Return (X, Y) of the center of cell containing provided text 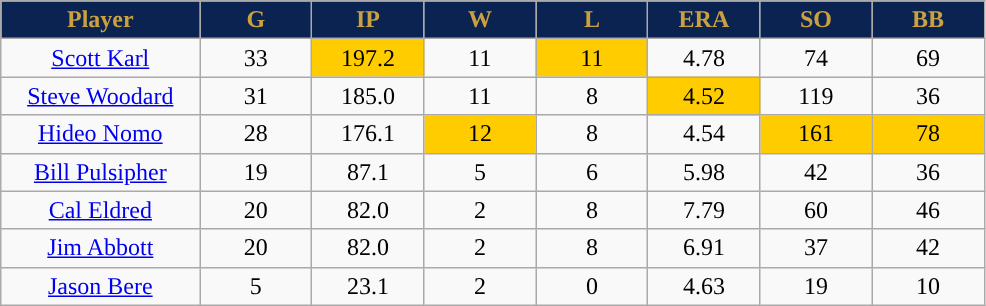
185.0 (368, 96)
12 (480, 134)
31 (256, 96)
4.63 (704, 286)
23.1 (368, 286)
G (256, 20)
161 (816, 134)
119 (816, 96)
SO (816, 20)
Bill Pulsipher (100, 172)
Cal Eldred (100, 210)
Scott Karl (100, 58)
L (592, 20)
Jason Bere (100, 286)
28 (256, 134)
Steve Woodard (100, 96)
46 (928, 210)
33 (256, 58)
ERA (704, 20)
BB (928, 20)
6 (592, 172)
87.1 (368, 172)
4.54 (704, 134)
4.78 (704, 58)
5.98 (704, 172)
6.91 (704, 248)
Player (100, 20)
4.52 (704, 96)
10 (928, 286)
74 (816, 58)
176.1 (368, 134)
69 (928, 58)
197.2 (368, 58)
IP (368, 20)
60 (816, 210)
W (480, 20)
37 (816, 248)
0 (592, 286)
7.79 (704, 210)
Jim Abbott (100, 248)
78 (928, 134)
Hideo Nomo (100, 134)
